Pinpoint the cell where the given text exists, returning its [x, y] midpoint coordinate. 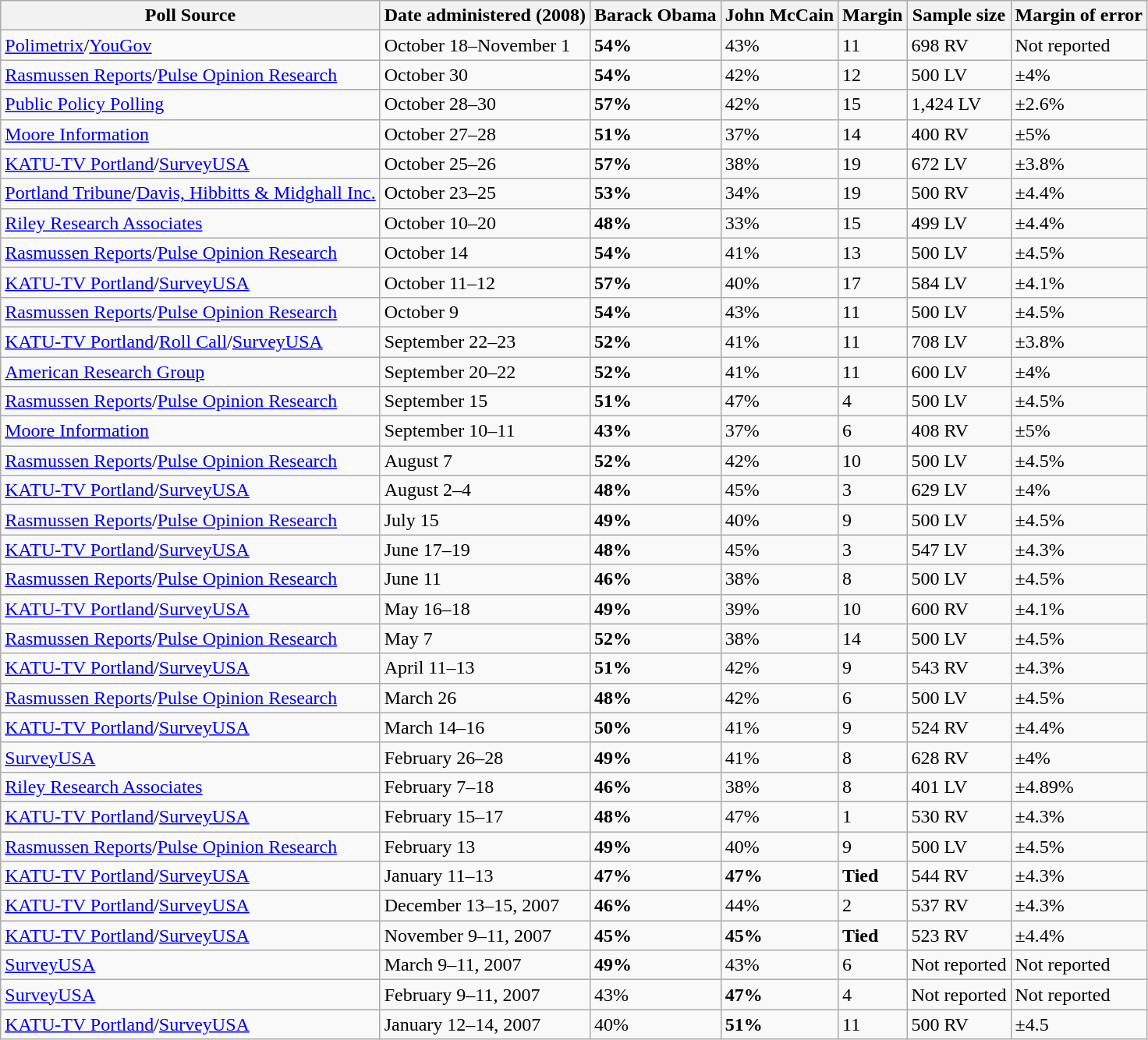
September 10–11 [485, 431]
524 RV [959, 727]
October 10–20 [485, 223]
530 RV [959, 816]
John McCain [779, 16]
400 RV [959, 134]
October 25–26 [485, 164]
±4.5 [1079, 1024]
672 LV [959, 164]
13 [873, 253]
1,424 LV [959, 104]
American Research Group [190, 372]
Sample size [959, 16]
June 11 [485, 579]
June 17–19 [485, 550]
628 RV [959, 757]
January 11–13 [485, 876]
Date administered (2008) [485, 16]
August 7 [485, 461]
August 2–4 [485, 490]
547 LV [959, 550]
53% [655, 193]
December 13–15, 2007 [485, 906]
544 RV [959, 876]
698 RV [959, 45]
Portland Tribune/Davis, Hibbitts & Midghall Inc. [190, 193]
October 18–November 1 [485, 45]
499 LV [959, 223]
November 9–11, 2007 [485, 936]
584 LV [959, 282]
600 RV [959, 609]
17 [873, 282]
Margin [873, 16]
September 22–23 [485, 341]
October 27–28 [485, 134]
±4.89% [1079, 787]
March 14–16 [485, 727]
537 RV [959, 906]
October 28–30 [485, 104]
50% [655, 727]
February 15–17 [485, 816]
October 23–25 [485, 193]
39% [779, 609]
September 20–22 [485, 372]
September 15 [485, 401]
January 12–14, 2007 [485, 1024]
KATU-TV Portland/Roll Call/SurveyUSA [190, 341]
May 7 [485, 639]
February 7–18 [485, 787]
401 LV [959, 787]
Poll Source [190, 16]
1 [873, 816]
600 LV [959, 372]
April 11–13 [485, 668]
Margin of error [1079, 16]
34% [779, 193]
October 14 [485, 253]
March 26 [485, 698]
708 LV [959, 341]
February 9–11, 2007 [485, 995]
523 RV [959, 936]
October 11–12 [485, 282]
408 RV [959, 431]
±2.6% [1079, 104]
February 13 [485, 846]
Public Policy Polling [190, 104]
May 16–18 [485, 609]
33% [779, 223]
Barack Obama [655, 16]
October 30 [485, 75]
2 [873, 906]
February 26–28 [485, 757]
Polimetrix/YouGov [190, 45]
543 RV [959, 668]
12 [873, 75]
44% [779, 906]
October 9 [485, 312]
629 LV [959, 490]
March 9–11, 2007 [485, 965]
July 15 [485, 520]
